Extract the (x, y) coordinate from the center of the cell holding the provided text.  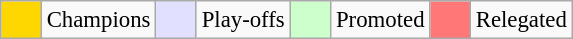
Relegated (521, 20)
Champions (98, 20)
Promoted (380, 20)
Play-offs (243, 20)
